For the text-containing cell, return its midpoint in [x, y] coordinate format. 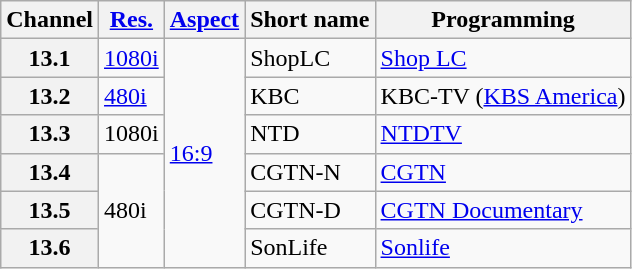
Res. [132, 20]
CGTN-N [310, 172]
Short name [310, 20]
13.4 [50, 172]
13.3 [50, 134]
13.5 [50, 210]
KBC [310, 96]
NTD [310, 134]
CGTN-D [310, 210]
KBC-TV (KBS America) [503, 96]
SonLife [310, 248]
CGTN [503, 172]
Sonlife [503, 248]
ShopLC [310, 58]
Aspect [204, 20]
Programming [503, 20]
13.6 [50, 248]
Shop LC [503, 58]
13.2 [50, 96]
16:9 [204, 153]
13.1 [50, 58]
Channel [50, 20]
CGTN Documentary [503, 210]
NTDTV [503, 134]
